Determine the (x, y) coordinate at the center of the cell enclosing the given text.  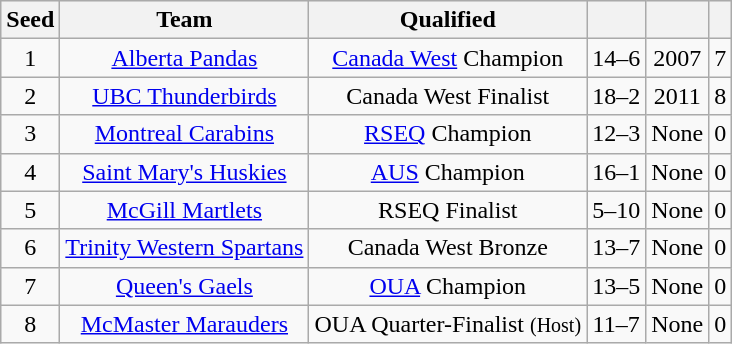
2 (30, 96)
Canada West Bronze (448, 248)
McMaster Marauders (184, 324)
16–1 (616, 172)
Saint Mary's Huskies (184, 172)
12–3 (616, 134)
13–5 (616, 286)
Trinity Western Spartans (184, 248)
Qualified (448, 20)
AUS Champion (448, 172)
Seed (30, 20)
2007 (678, 58)
11–7 (616, 324)
14–6 (616, 58)
2011 (678, 96)
Canada West Champion (448, 58)
3 (30, 134)
Queen's Gaels (184, 286)
5 (30, 210)
RSEQ Champion (448, 134)
Canada West Finalist (448, 96)
18–2 (616, 96)
6 (30, 248)
13–7 (616, 248)
4 (30, 172)
Montreal Carabins (184, 134)
McGill Martlets (184, 210)
OUA Quarter-Finalist (Host) (448, 324)
OUA Champion (448, 286)
Team (184, 20)
5–10 (616, 210)
UBC Thunderbirds (184, 96)
Alberta Pandas (184, 58)
1 (30, 58)
RSEQ Finalist (448, 210)
